Identify which cell holds the provided text, then report its [X, Y] central coordinate. 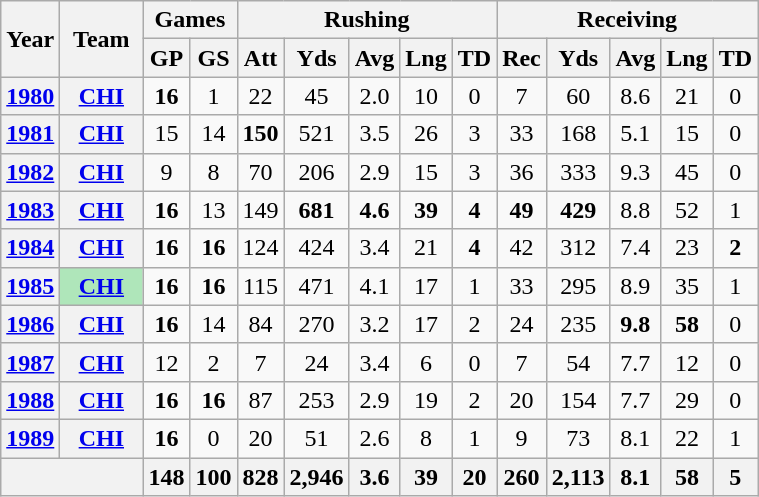
Att [260, 58]
1981 [30, 134]
150 [260, 134]
295 [578, 286]
29 [687, 400]
36 [522, 172]
471 [316, 286]
2,946 [316, 477]
Games [190, 20]
115 [260, 286]
270 [316, 324]
8.6 [636, 96]
235 [578, 324]
GS [214, 58]
148 [166, 477]
23 [687, 248]
1982 [30, 172]
51 [316, 438]
1983 [30, 210]
312 [578, 248]
5 [735, 477]
2,113 [578, 477]
154 [578, 400]
26 [426, 134]
3.2 [374, 324]
54 [578, 362]
Receiving [628, 20]
60 [578, 96]
Team [102, 39]
9.3 [636, 172]
49 [522, 210]
GP [166, 58]
3.6 [374, 477]
87 [260, 400]
Rushing [367, 20]
8.8 [636, 210]
52 [687, 210]
1987 [30, 362]
124 [260, 248]
828 [260, 477]
Rec [522, 58]
1989 [30, 438]
206 [316, 172]
1988 [30, 400]
1980 [30, 96]
521 [316, 134]
1986 [30, 324]
73 [578, 438]
10 [426, 96]
4.6 [374, 210]
3.5 [374, 134]
4.1 [374, 286]
6 [426, 362]
Year [30, 39]
168 [578, 134]
7.4 [636, 248]
84 [260, 324]
260 [522, 477]
5.1 [636, 134]
42 [522, 248]
1985 [30, 286]
253 [316, 400]
13 [214, 210]
19 [426, 400]
681 [316, 210]
70 [260, 172]
2.0 [374, 96]
149 [260, 210]
1984 [30, 248]
100 [214, 477]
333 [578, 172]
424 [316, 248]
2.6 [374, 438]
9.8 [636, 324]
8.9 [636, 286]
429 [578, 210]
35 [687, 286]
